From the cell containing the given text, extract its center point as (x, y) coordinate. 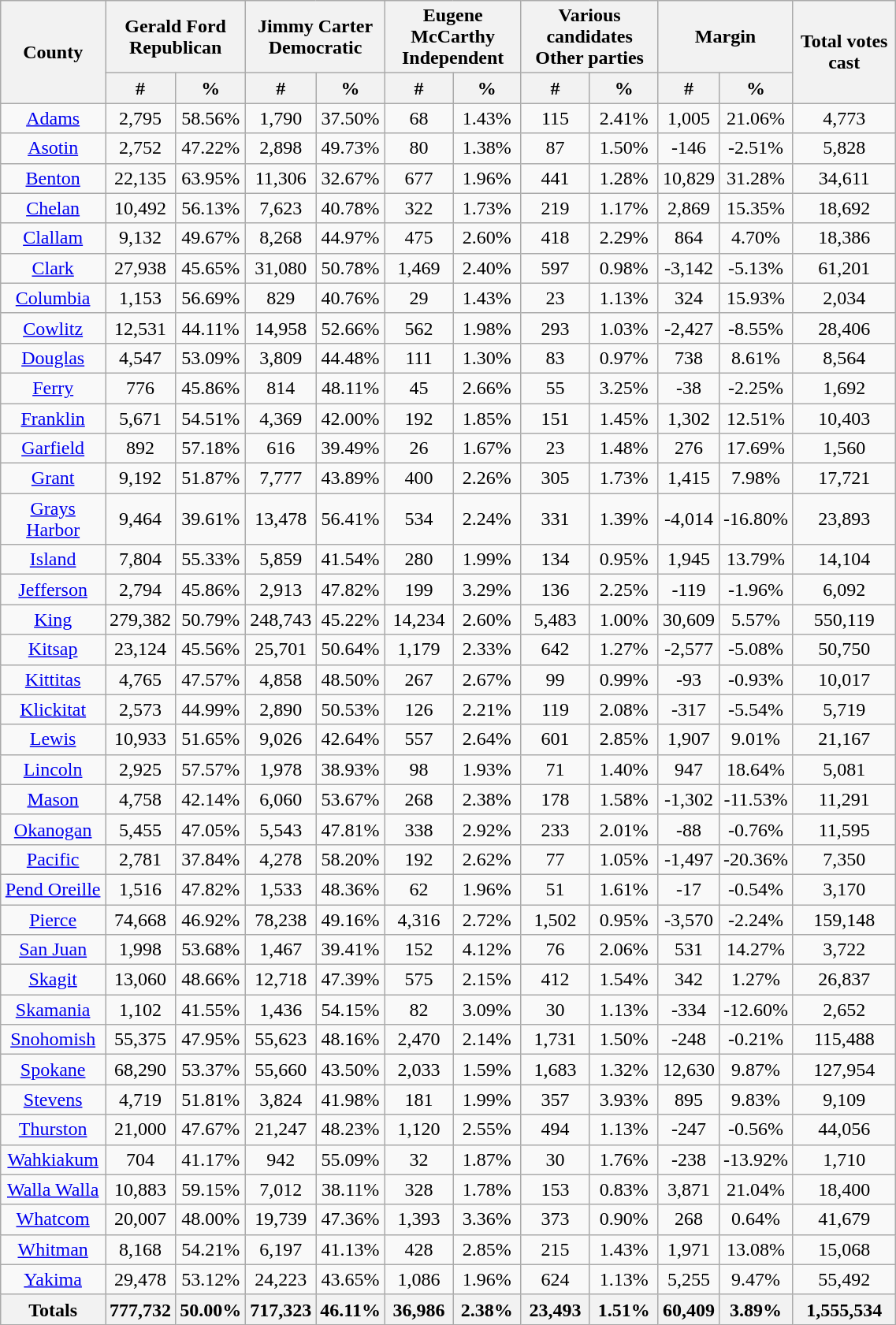
1,436 (281, 1010)
2.26% (487, 478)
Pacific (54, 859)
2,913 (281, 590)
8.61% (757, 358)
475 (418, 238)
15,068 (845, 1249)
267 (418, 679)
18,692 (845, 208)
31,080 (281, 268)
32.67% (351, 178)
Garfield (54, 448)
57.57% (211, 769)
1,120 (418, 1130)
53.67% (351, 799)
44.97% (351, 238)
Franklin (54, 419)
42.00% (351, 419)
550,119 (845, 620)
Island (54, 560)
1,945 (689, 560)
178 (555, 799)
0.64% (757, 1219)
-20.36% (757, 859)
575 (418, 980)
338 (418, 829)
1.61% (624, 889)
47.67% (211, 1130)
King (54, 620)
428 (418, 1249)
2,890 (281, 709)
26 (418, 448)
2,034 (845, 298)
Cowlitz (54, 328)
895 (689, 1100)
34,611 (845, 178)
-38 (689, 388)
41.98% (351, 1100)
9.87% (757, 1070)
134 (555, 560)
49.16% (351, 920)
2,869 (689, 208)
-5.13% (757, 268)
6,060 (281, 799)
597 (555, 268)
50.78% (351, 268)
Asotin (54, 148)
48.23% (351, 1130)
2.64% (487, 739)
55.33% (211, 560)
1.00% (624, 620)
Jefferson (54, 590)
48.66% (211, 980)
1.28% (624, 178)
55,492 (845, 1279)
1,179 (418, 649)
Snohomish (54, 1040)
2,470 (418, 1040)
7,350 (845, 859)
38.11% (351, 1189)
280 (418, 560)
-2.25% (757, 388)
1,302 (689, 419)
-119 (689, 590)
Adams (54, 118)
54.51% (211, 419)
63.95% (211, 178)
39.61% (211, 519)
2,781 (140, 859)
Wahkiakum (54, 1159)
3.36% (487, 1219)
181 (418, 1100)
Lincoln (54, 769)
40.78% (351, 208)
10,017 (845, 679)
Skagit (54, 980)
-248 (689, 1040)
2,794 (140, 590)
4,719 (140, 1100)
-4,014 (689, 519)
58.56% (211, 118)
48.11% (351, 388)
Grays Harbor (54, 519)
55,623 (281, 1040)
9,026 (281, 739)
68,290 (140, 1070)
624 (555, 1279)
Clark (54, 268)
1.38% (487, 148)
1.51% (624, 1309)
-0.76% (757, 829)
82 (418, 1010)
5,828 (845, 148)
2,925 (140, 769)
43.50% (351, 1070)
1,415 (689, 478)
47.36% (351, 1219)
36,986 (418, 1309)
279,382 (140, 620)
50.79% (211, 620)
83 (555, 358)
42.14% (211, 799)
-11.53% (757, 799)
219 (555, 208)
Okanogan (54, 829)
Pend Oreille (54, 889)
152 (418, 950)
2.92% (487, 829)
324 (689, 298)
53.37% (211, 1070)
Various candidatesOther parties (589, 37)
248,743 (281, 620)
74,668 (140, 920)
-93 (689, 679)
55,375 (140, 1040)
4,316 (418, 920)
Pierce (54, 920)
37.50% (351, 118)
115,488 (845, 1040)
5,081 (845, 769)
50.53% (351, 709)
23,893 (845, 519)
562 (418, 328)
45.56% (211, 649)
-0.56% (757, 1130)
1.40% (624, 769)
48.00% (211, 1219)
3,722 (845, 950)
777,732 (140, 1309)
49.73% (351, 148)
Gerald FordRepublican (176, 37)
7,623 (281, 208)
80 (418, 148)
29 (418, 298)
61,201 (845, 268)
642 (555, 649)
18.64% (757, 769)
1.30% (487, 358)
Thurston (54, 1130)
7.98% (757, 478)
39.41% (351, 950)
1,393 (418, 1219)
400 (418, 478)
5,483 (555, 620)
45 (418, 388)
Lewis (54, 739)
127,954 (845, 1070)
331 (555, 519)
159,148 (845, 920)
45.65% (211, 268)
13,060 (140, 980)
2,898 (281, 148)
2.41% (624, 118)
21,247 (281, 1130)
2.14% (487, 1040)
-146 (689, 148)
342 (689, 980)
1.48% (624, 448)
3.93% (624, 1100)
-5.54% (757, 709)
48.16% (351, 1040)
776 (140, 388)
-334 (689, 1010)
-2,427 (689, 328)
-1,497 (689, 859)
829 (281, 298)
57.18% (211, 448)
494 (555, 1130)
-2.51% (757, 148)
43.89% (351, 478)
Total votes cast (845, 52)
47.22% (211, 148)
60,409 (689, 1309)
62 (418, 889)
0.98% (624, 268)
29,478 (140, 1279)
677 (418, 178)
2.55% (487, 1130)
51.87% (211, 478)
6,092 (845, 590)
59.15% (211, 1189)
55.09% (351, 1159)
153 (555, 1189)
39.49% (351, 448)
8,268 (281, 238)
10,883 (140, 1189)
412 (555, 980)
Chelan (54, 208)
Totals (54, 1309)
11,306 (281, 178)
328 (418, 1189)
32 (418, 1159)
1.58% (624, 799)
1,971 (689, 1249)
78,238 (281, 920)
3,170 (845, 889)
1,467 (281, 950)
3,824 (281, 1100)
54.15% (351, 1010)
38.93% (351, 769)
49.67% (211, 238)
10,829 (689, 178)
534 (418, 519)
43.65% (351, 1279)
53.68% (211, 950)
4,773 (845, 118)
48.50% (351, 679)
Grant (54, 478)
2,795 (140, 118)
58.20% (351, 859)
17.69% (757, 448)
54.21% (211, 1249)
-1,302 (689, 799)
44.11% (211, 328)
18,386 (845, 238)
0.97% (624, 358)
5,859 (281, 560)
136 (555, 590)
14.27% (757, 950)
-5.08% (757, 649)
2,573 (140, 709)
21,000 (140, 1130)
-2.24% (757, 920)
Columbia (54, 298)
48.36% (351, 889)
4,858 (281, 679)
30,609 (689, 620)
4,765 (140, 679)
Stevens (54, 1100)
2.40% (487, 268)
1,533 (281, 889)
22,135 (140, 178)
357 (555, 1100)
7,012 (281, 1189)
0.83% (624, 1189)
41,679 (845, 1219)
-13.92% (757, 1159)
-17 (689, 889)
47.39% (351, 980)
-238 (689, 1159)
0.99% (624, 679)
1.98% (487, 328)
3,871 (689, 1189)
1,998 (140, 950)
5,719 (845, 709)
21.04% (757, 1189)
947 (689, 769)
Whatcom (54, 1219)
4.12% (487, 950)
4,758 (140, 799)
531 (689, 950)
-1.96% (757, 590)
233 (555, 829)
1.76% (624, 1159)
4,278 (281, 859)
9,192 (140, 478)
1.59% (487, 1070)
Skamania (54, 1010)
864 (689, 238)
6,197 (281, 1249)
3.09% (487, 1010)
1.85% (487, 419)
18,400 (845, 1189)
-2,577 (689, 649)
738 (689, 358)
4.70% (757, 238)
Kittitas (54, 679)
1,005 (689, 118)
1,516 (140, 889)
373 (555, 1219)
Jimmy CarterDemocratic (315, 37)
1.05% (624, 859)
Yakima (54, 1279)
51 (555, 889)
4,369 (281, 419)
56.69% (211, 298)
5,671 (140, 419)
10,403 (845, 419)
3.89% (757, 1309)
2.08% (624, 709)
31.28% (757, 178)
215 (555, 1249)
1,692 (845, 388)
23,124 (140, 649)
-0.21% (757, 1040)
2.66% (487, 388)
-16.80% (757, 519)
47.81% (351, 829)
151 (555, 419)
26,837 (845, 980)
County (54, 52)
2,652 (845, 1010)
5.57% (757, 620)
1,502 (555, 920)
10,492 (140, 208)
37.84% (211, 859)
199 (418, 590)
1.32% (624, 1070)
9.47% (757, 1279)
41.54% (351, 560)
47.57% (211, 679)
19,739 (281, 1219)
15.93% (757, 298)
San Juan (54, 950)
50.00% (211, 1309)
12.51% (757, 419)
11,291 (845, 799)
1.93% (487, 769)
2.21% (487, 709)
2.24% (487, 519)
20,007 (140, 1219)
2.29% (624, 238)
-3,142 (689, 268)
892 (140, 448)
119 (555, 709)
Clallam (54, 238)
Benton (54, 178)
-0.54% (757, 889)
55 (555, 388)
2.72% (487, 920)
2.33% (487, 649)
9,464 (140, 519)
Whitman (54, 1249)
56.13% (211, 208)
41.17% (211, 1159)
111 (418, 358)
7,777 (281, 478)
44.99% (211, 709)
21.06% (757, 118)
44,056 (845, 1130)
46.11% (351, 1309)
50,750 (845, 649)
76 (555, 950)
1,710 (845, 1159)
2.67% (487, 679)
1,555,534 (845, 1309)
5,455 (140, 829)
1,731 (555, 1040)
Mason (54, 799)
1,153 (140, 298)
53.12% (211, 1279)
12,630 (689, 1070)
-317 (689, 709)
24,223 (281, 1279)
Klickitat (54, 709)
Kitsap (54, 649)
Walla Walla (54, 1189)
53.09% (211, 358)
1,683 (555, 1070)
47.05% (211, 829)
1.39% (624, 519)
2,033 (418, 1070)
41.55% (211, 1010)
25,701 (281, 649)
942 (281, 1159)
1.45% (624, 419)
71 (555, 769)
305 (555, 478)
4,547 (140, 358)
5,255 (689, 1279)
52.66% (351, 328)
23,493 (555, 1309)
1.67% (487, 448)
Eugene McCarthyIndependent (452, 37)
-0.93% (757, 679)
56.41% (351, 519)
Ferry (54, 388)
10,933 (140, 739)
Douglas (54, 358)
13.79% (757, 560)
1.03% (624, 328)
-3,570 (689, 920)
8,564 (845, 358)
12,531 (140, 328)
45.22% (351, 620)
98 (418, 769)
2.62% (487, 859)
293 (555, 328)
126 (418, 709)
9.83% (757, 1100)
3,809 (281, 358)
13,478 (281, 519)
13.08% (757, 1249)
322 (418, 208)
14,958 (281, 328)
704 (140, 1159)
2.01% (624, 829)
51.65% (211, 739)
9,109 (845, 1100)
17,721 (845, 478)
28,406 (845, 328)
41.13% (351, 1249)
601 (555, 739)
-8.55% (757, 328)
2.15% (487, 980)
1,790 (281, 118)
2,752 (140, 148)
1,102 (140, 1010)
44.48% (351, 358)
814 (281, 388)
1.78% (487, 1189)
115 (555, 118)
50.64% (351, 649)
2.25% (624, 590)
0.90% (624, 1219)
8,168 (140, 1249)
418 (555, 238)
51.81% (211, 1100)
-88 (689, 829)
1,086 (418, 1279)
42.64% (351, 739)
87 (555, 148)
616 (281, 448)
55,660 (281, 1070)
7,804 (140, 560)
68 (418, 118)
1,560 (845, 448)
47.95% (211, 1040)
-247 (689, 1130)
1,907 (689, 739)
99 (555, 679)
27,938 (140, 268)
1,469 (418, 268)
Spokane (54, 1070)
3.29% (487, 590)
2.06% (624, 950)
1.17% (624, 208)
5,543 (281, 829)
276 (689, 448)
557 (418, 739)
77 (555, 859)
46.92% (211, 920)
40.76% (351, 298)
-12.60% (757, 1010)
1,978 (281, 769)
14,104 (845, 560)
14,234 (418, 620)
15.35% (757, 208)
11,595 (845, 829)
1.54% (624, 980)
717,323 (281, 1309)
Margin (725, 37)
21,167 (845, 739)
9.01% (757, 739)
441 (555, 178)
3.25% (624, 388)
9,132 (140, 238)
12,718 (281, 980)
1.87% (487, 1159)
